Detect which cell encompasses the target text, then output its [X, Y] center coordinate. 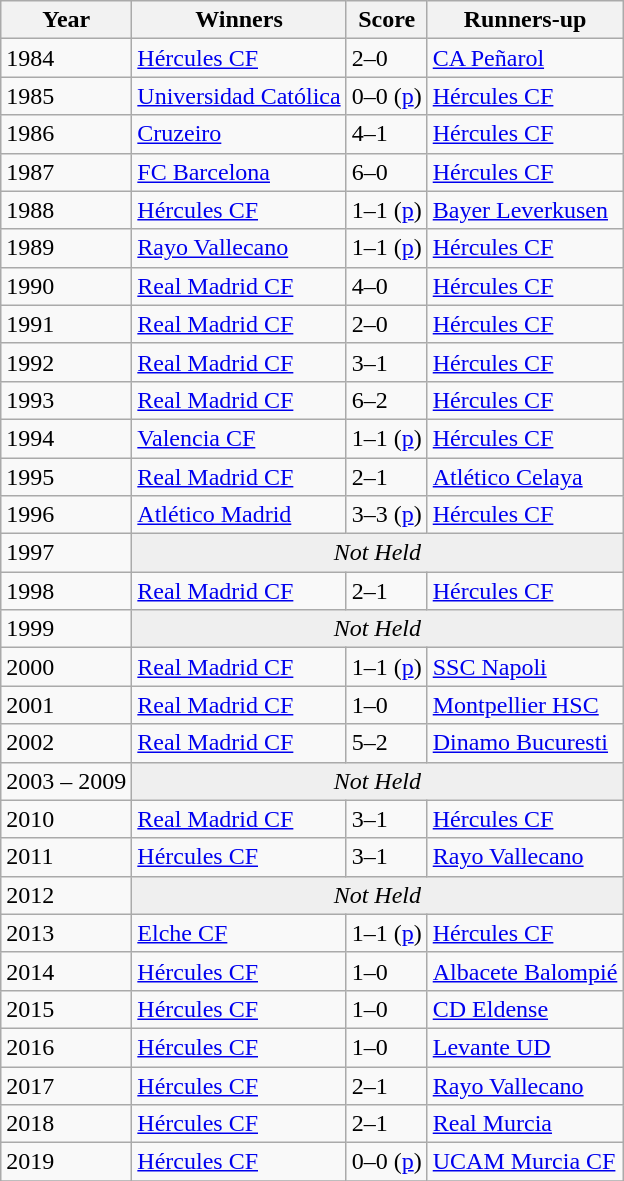
2013 [66, 933]
1988 [66, 210]
Valencia CF [239, 438]
1998 [66, 591]
1991 [66, 324]
Albacete Balompié [525, 971]
Winners [239, 20]
Levante UD [525, 1047]
Score [386, 20]
2010 [66, 819]
1994 [66, 438]
UCAM Murcia CF [525, 1162]
4–1 [386, 134]
CD Eldense [525, 1009]
Atlético Celaya [525, 477]
1987 [66, 172]
4–0 [386, 286]
2019 [66, 1162]
2016 [66, 1047]
1984 [66, 58]
2017 [66, 1085]
1986 [66, 134]
Elche CF [239, 933]
CA Peñarol [525, 58]
Montpellier HSC [525, 705]
Year [66, 20]
1996 [66, 515]
1993 [66, 400]
3–3 (p) [386, 515]
FC Barcelona [239, 172]
1992 [66, 362]
6–2 [386, 400]
2014 [66, 971]
2002 [66, 743]
SSC Napoli [525, 667]
1990 [66, 286]
1997 [66, 553]
Universidad Católica [239, 96]
Bayer Leverkusen [525, 210]
5–2 [386, 743]
1989 [66, 248]
2000 [66, 667]
Dinamo Bucuresti [525, 743]
6–0 [386, 172]
Atlético Madrid [239, 515]
1995 [66, 477]
Real Murcia [525, 1124]
1985 [66, 96]
2012 [66, 895]
Runners-up [525, 20]
2003 – 2009 [66, 781]
1999 [66, 629]
2001 [66, 705]
2018 [66, 1124]
2015 [66, 1009]
2011 [66, 857]
Cruzeiro [239, 134]
